Output the [x, y] coordinate of the center of the cell containing the given text.  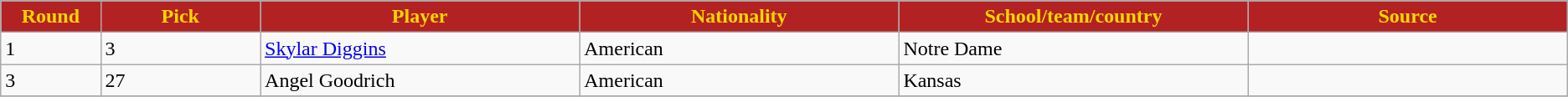
Skylar Diggins [420, 48]
Player [420, 17]
Angel Goodrich [420, 80]
Round [50, 17]
School/team/country [1074, 17]
1 [50, 48]
Nationality [739, 17]
Source [1407, 17]
27 [181, 80]
Notre Dame [1074, 48]
Kansas [1074, 80]
Pick [181, 17]
